Pinpoint the cell where the given text exists, returning its [x, y] midpoint coordinate. 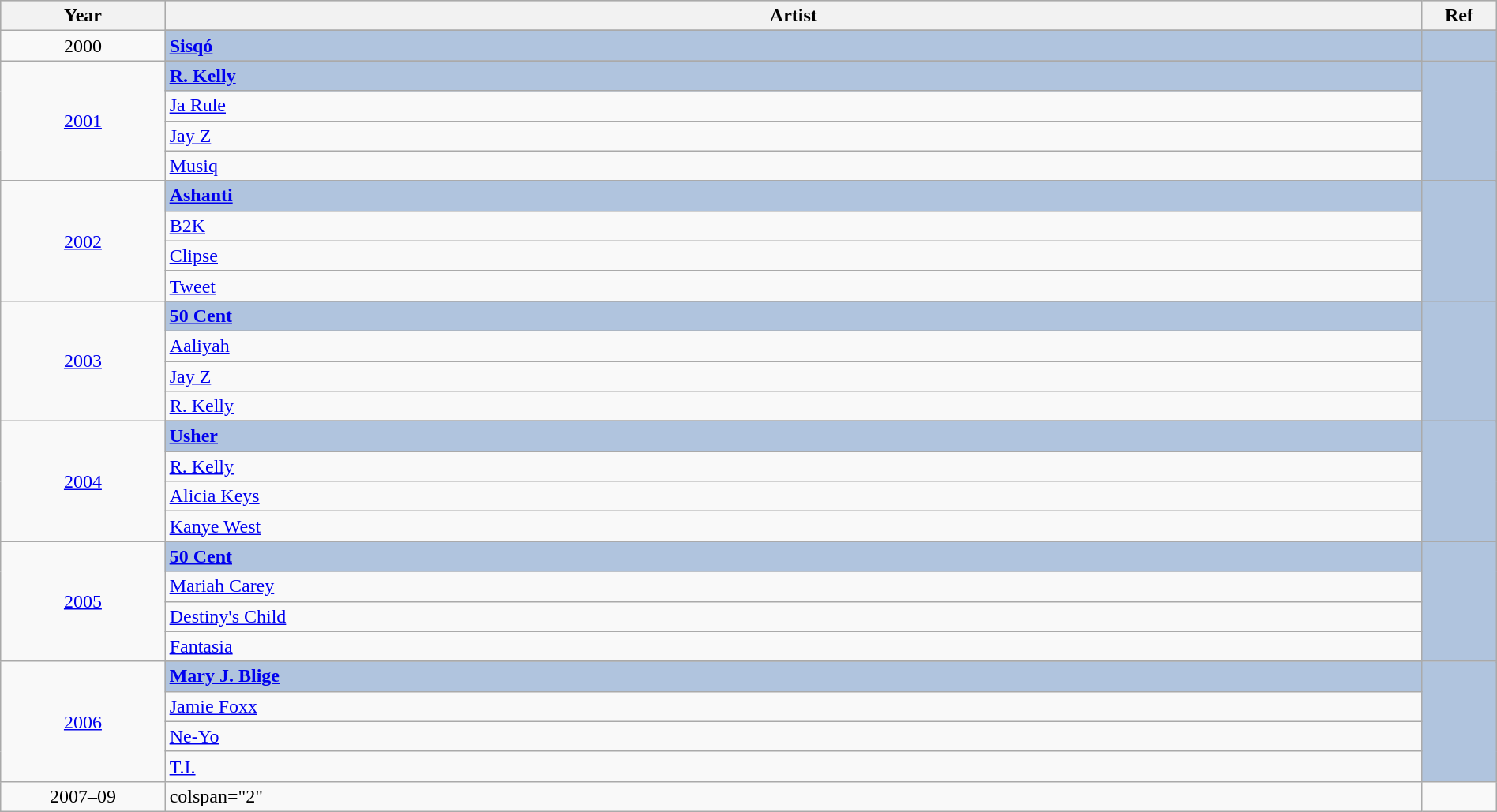
2007–09 [83, 796]
2005 [83, 601]
Musiq [793, 166]
Clipse [793, 256]
Ja Rule [793, 106]
Ne-Yo [793, 736]
2000 [83, 46]
Alicia Keys [793, 496]
B2K [793, 226]
Ashanti [793, 196]
Artist [793, 16]
2002 [83, 241]
Sisqó [793, 46]
Year [83, 16]
Mariah Carey [793, 586]
Usher [793, 436]
2001 [83, 121]
Kanye West [793, 526]
Mary J. Blige [793, 676]
Ref [1459, 16]
2004 [83, 481]
2003 [83, 361]
Tweet [793, 286]
2006 [83, 721]
Jamie Foxx [793, 706]
Destiny's Child [793, 616]
colspan="2" [793, 796]
Aaliyah [793, 346]
T.I. [793, 766]
Fantasia [793, 646]
